Detect which cell encompasses the target text, then output its [x, y] center coordinate. 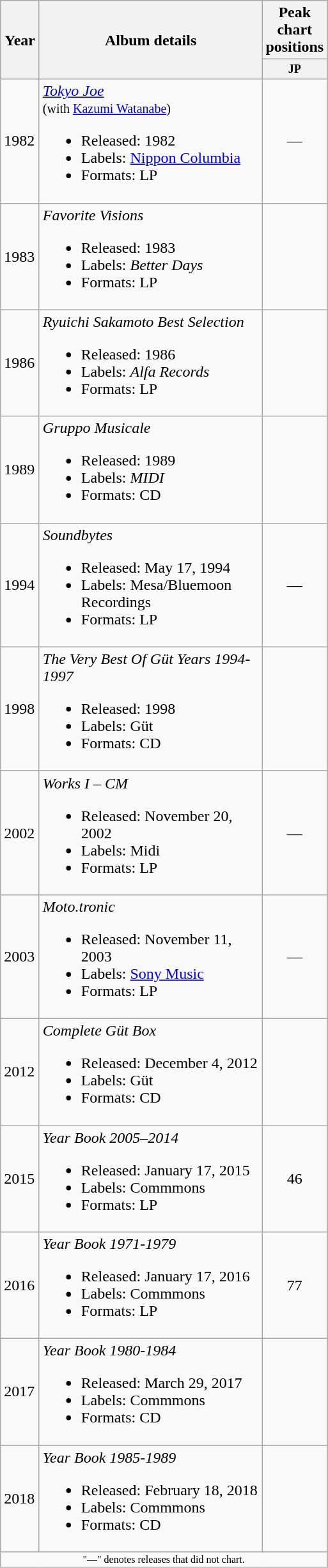
2016 [20, 1286]
Year Book 1985-1989Released: February 18, 2018Labels: CommmonsFormats: CD [151, 1499]
1998 [20, 709]
2012 [20, 1071]
46 [295, 1179]
2017 [20, 1392]
Album details [151, 40]
Ryuichi Sakamoto Best SelectionReleased: 1986Labels: Alfa RecordsFormats: LP [151, 363]
Year Book 1971-1979Released: January 17, 2016Labels: CommmonsFormats: LP [151, 1286]
1994 [20, 585]
2015 [20, 1179]
Year Book 2005–2014Released: January 17, 2015Labels: CommmonsFormats: LP [151, 1179]
1982 [20, 141]
SoundbytesReleased: May 17, 1994Labels: Mesa/Bluemoon RecordingsFormats: LP [151, 585]
Complete Güt BoxReleased: December 4, 2012Labels: GütFormats: CD [151, 1071]
1989 [20, 470]
"—" denotes releases that did not chart. [164, 1560]
Favorite VisionsReleased: 1983Labels: Better DaysFormats: LP [151, 257]
1983 [20, 257]
Gruppo MusicaleReleased: 1989Labels: MIDIFormats: CD [151, 470]
1986 [20, 363]
2002 [20, 833]
The Very Best Of Güt Years 1994-1997Released: 1998Labels: GütFormats: CD [151, 709]
2003 [20, 956]
Year [20, 40]
2018 [20, 1499]
Tokyo Joe(with Kazumi Watanabe)Released: 1982Labels: Nippon ColumbiaFormats: LP [151, 141]
Peak chart positions [295, 30]
Works I – CMReleased: November 20, 2002Labels: MidiFormats: LP [151, 833]
Year Book 1980-1984Released: March 29, 2017Labels: CommmonsFormats: CD [151, 1392]
Moto.tronicReleased: November 11, 2003Labels: Sony MusicFormats: LP [151, 956]
JP [295, 69]
77 [295, 1286]
